Return the [x, y] coordinate for the center point of the cell that contains the specified text.  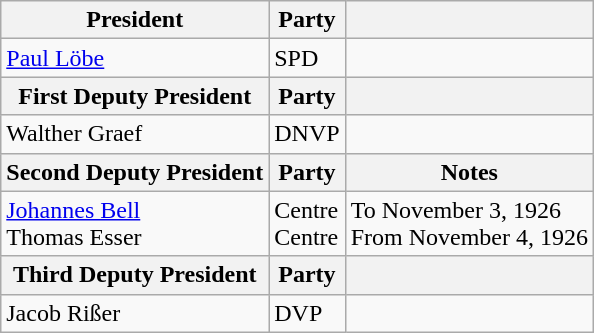
Jacob Rißer [135, 313]
DVP [307, 313]
Second Deputy President [135, 172]
First Deputy President [135, 96]
Paul Löbe [135, 58]
To November 3, 1926From November 4, 1926 [469, 224]
Walther Graef [135, 134]
DNVP [307, 134]
Third Deputy President [135, 275]
Notes [469, 172]
CentreCentre [307, 224]
Johannes BellThomas Esser [135, 224]
President [135, 20]
SPD [307, 58]
